For the text-containing cell, return its midpoint in [X, Y] coordinate format. 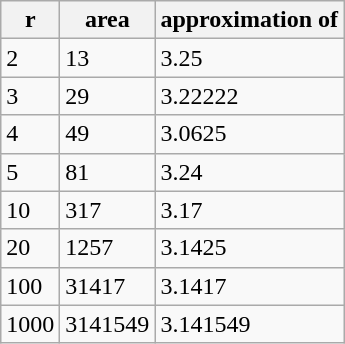
49 [108, 134]
3.17 [250, 210]
100 [30, 286]
20 [30, 248]
3141549 [108, 324]
3.22222 [250, 96]
3.1425 [250, 248]
4 [30, 134]
2 [30, 58]
81 [108, 172]
10 [30, 210]
3 [30, 96]
3.1417 [250, 286]
31417 [108, 286]
area [108, 20]
3.24 [250, 172]
r [30, 20]
3.0625 [250, 134]
3.141549 [250, 324]
13 [108, 58]
5 [30, 172]
approximation of [250, 20]
317 [108, 210]
3.25 [250, 58]
1000 [30, 324]
1257 [108, 248]
29 [108, 96]
